From the cell containing the given text, extract its center point as (x, y) coordinate. 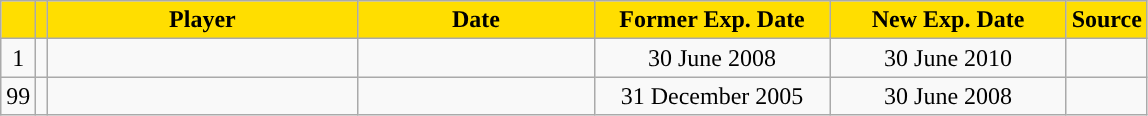
99 (18, 96)
1 (18, 58)
Date (476, 20)
31 December 2005 (712, 96)
New Exp. Date (948, 20)
30 June 2010 (948, 58)
Source (1106, 20)
Former Exp. Date (712, 20)
Player (202, 20)
